Detect which cell encompasses the target text, then output its [X, Y] center coordinate. 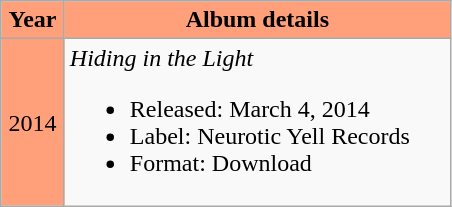
Hiding in the LightReleased: March 4, 2014Label: Neurotic Yell RecordsFormat: Download [257, 122]
Album details [257, 20]
2014 [33, 122]
Year [33, 20]
